Scan for the cell matching the given text and deliver its [X, Y] coordinate at center. 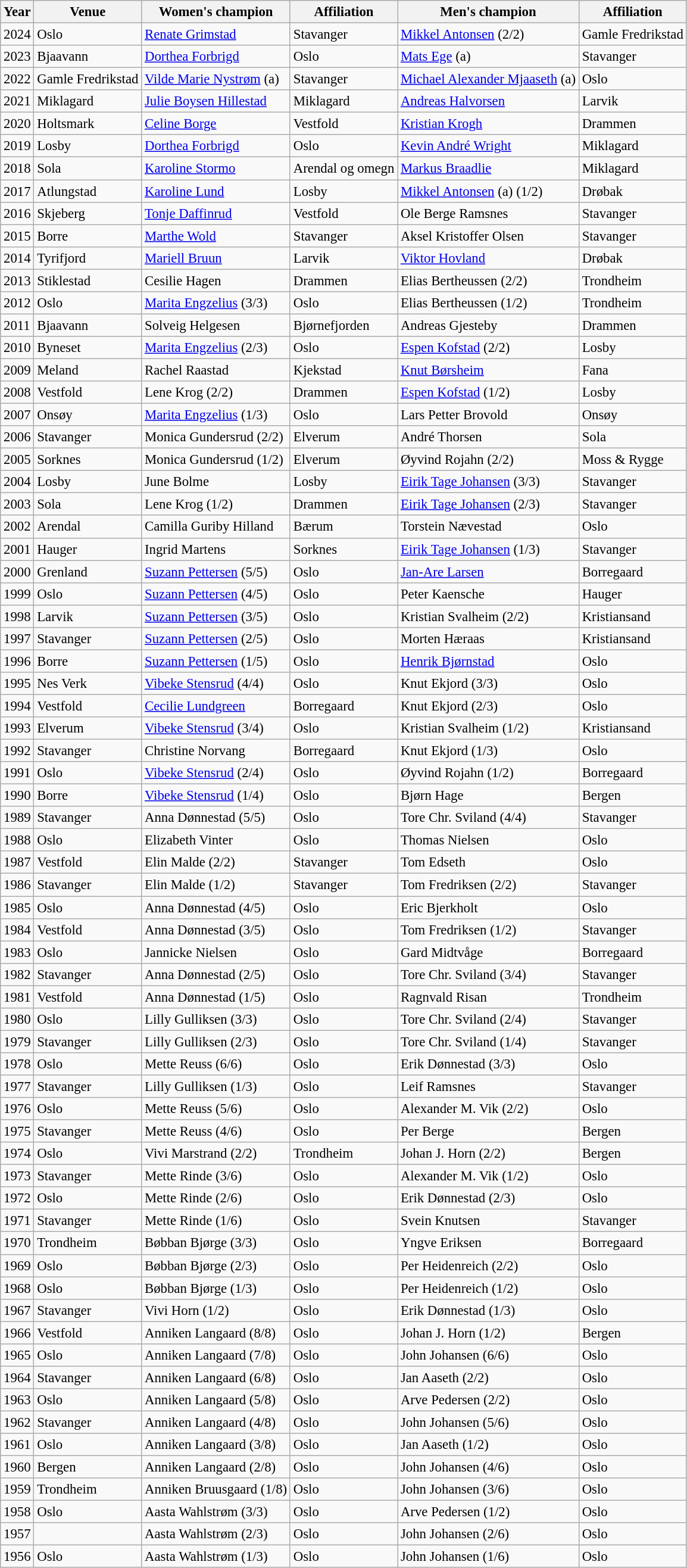
1975 [17, 1131]
Holtsmark [88, 124]
Bjørnefjorden [343, 325]
Mikkel Antonsen (a) (1/2) [488, 191]
2021 [17, 101]
Anna Dønnestad (3/5) [216, 930]
Julie Boysen Hillestad [216, 101]
Aasta Wahlstrøm (2/3) [216, 1534]
Suzann Pettersen (5/5) [216, 572]
1978 [17, 1064]
Kristian Krogh [488, 124]
Eirik Tage Johansen (3/3) [488, 482]
Andreas Gjesteby [488, 325]
2010 [17, 348]
Marthe Wold [216, 236]
Vibeke Stensrud (2/4) [216, 773]
John Johansen (1/6) [488, 1557]
Rachel Raastad [216, 370]
2016 [17, 213]
Kjekstad [343, 370]
Solveig Helgesen [216, 325]
Svein Knutsen [488, 1221]
1960 [17, 1467]
Suzann Pettersen (4/5) [216, 594]
Knut Ekjord (3/3) [488, 684]
John Johansen (5/6) [488, 1422]
1980 [17, 1020]
1991 [17, 773]
Tore Chr. Sviland (1/4) [488, 1042]
André Thorsen [488, 437]
Anniken Langaard (2/8) [216, 1467]
Anna Dønnestad (5/5) [216, 818]
Suzann Pettersen (3/5) [216, 616]
2008 [17, 392]
2018 [17, 169]
2001 [17, 549]
Lene Krog (2/2) [216, 392]
Karoline Stormo [216, 169]
Vibeke Stensrud (4/4) [216, 684]
1970 [17, 1243]
Arendal [88, 527]
Mette Rinde (1/6) [216, 1221]
Fana [632, 370]
Mariell Bruun [216, 258]
2005 [17, 460]
1966 [17, 1333]
Ingrid Martens [216, 549]
1999 [17, 594]
Per Heidenreich (1/2) [488, 1288]
1988 [17, 840]
Eric Bjerkholt [488, 908]
Kevin André Wright [488, 146]
Tom Fredriksen (1/2) [488, 930]
Anniken Langaard (3/8) [216, 1445]
Henrik Bjørnstad [488, 661]
Cecilie Lundgreen [216, 706]
2003 [17, 504]
Mette Reuss (5/6) [216, 1109]
1983 [17, 952]
Lilly Gulliksen (2/3) [216, 1042]
1996 [17, 661]
1964 [17, 1377]
1982 [17, 974]
1986 [17, 885]
1972 [17, 1198]
Mikkel Antonsen (2/2) [488, 35]
1987 [17, 863]
Knut Ekjord (1/3) [488, 751]
Espen Kofstad (2/2) [488, 348]
Jan-Are Larsen [488, 572]
Mette Rinde (2/6) [216, 1198]
Elizabeth Vinter [216, 840]
Anniken Langaard (7/8) [216, 1355]
1969 [17, 1265]
Eirik Tage Johansen (1/3) [488, 549]
Elin Malde (2/2) [216, 863]
Øyvind Rojahn (2/2) [488, 460]
1968 [17, 1288]
2009 [17, 370]
Yngve Eriksen [488, 1243]
Bjørn Hage [488, 796]
Marita Engzelius (3/3) [216, 303]
Erik Dønnestad (1/3) [488, 1310]
Mette Reuss (4/6) [216, 1131]
Women's champion [216, 12]
Arve Pedersen (1/2) [488, 1512]
Camilla Guriby Hilland [216, 527]
1962 [17, 1422]
1979 [17, 1042]
Meland [88, 370]
2007 [17, 415]
Tom Edseth [488, 863]
2014 [17, 258]
1994 [17, 706]
1989 [17, 818]
Alexander M. Vik (1/2) [488, 1176]
Anniken Langaard (6/8) [216, 1377]
Marita Engzelius (2/3) [216, 348]
Tore Chr. Sviland (4/4) [488, 818]
Elias Bertheussen (2/2) [488, 280]
2011 [17, 325]
Jan Aaseth (2/2) [488, 1377]
Torstein Nævestad [488, 527]
Monica Gundersrud (2/2) [216, 437]
1977 [17, 1086]
Byneset [88, 348]
1985 [17, 908]
Per Heidenreich (2/2) [488, 1265]
Aksel Kristoffer Olsen [488, 236]
Erik Dønnestad (3/3) [488, 1064]
1995 [17, 684]
1959 [17, 1489]
2013 [17, 280]
Bøbban Bjørge (1/3) [216, 1288]
2019 [17, 146]
Vilde Marie Nystrøm (a) [216, 79]
Knut Børsheim [488, 370]
Anniken Langaard (8/8) [216, 1333]
Tonje Daffinrud [216, 213]
Monica Gundersrud (1/2) [216, 460]
1967 [17, 1310]
Mette Rinde (3/6) [216, 1176]
Christine Norvang [216, 751]
Leif Ramsnes [488, 1086]
Lene Krog (1/2) [216, 504]
Renate Grimstad [216, 35]
Cesilie Hagen [216, 280]
Anniken Bruusgaard (1/8) [216, 1489]
John Johansen (6/6) [488, 1355]
Jan Aaseth (1/2) [488, 1445]
1958 [17, 1512]
Arve Pedersen (2/2) [488, 1400]
Alexander M. Vik (2/2) [488, 1109]
Anna Dønnestad (1/5) [216, 997]
Moss & Rygge [632, 460]
2000 [17, 572]
Viktor Hovland [488, 258]
2023 [17, 57]
1976 [17, 1109]
1965 [17, 1355]
1957 [17, 1534]
1961 [17, 1445]
John Johansen (2/6) [488, 1534]
Stiklestad [88, 280]
Tore Chr. Sviland (2/4) [488, 1020]
John Johansen (4/6) [488, 1467]
Per Berge [488, 1131]
1981 [17, 997]
2024 [17, 35]
Marita Engzelius (1/3) [216, 415]
1997 [17, 639]
Lars Petter Brovold [488, 415]
1963 [17, 1400]
Atlungstad [88, 191]
Aasta Wahlstrøm (3/3) [216, 1512]
Anniken Langaard (5/8) [216, 1400]
Suzann Pettersen (2/5) [216, 639]
1990 [17, 796]
2017 [17, 191]
Michael Alexander Mjaaseth (a) [488, 79]
Vibeke Stensrud (1/4) [216, 796]
Mats Ege (a) [488, 57]
2022 [17, 79]
Bøbban Bjørge (3/3) [216, 1243]
1956 [17, 1557]
Kristian Svalheim (2/2) [488, 616]
Elias Bertheussen (1/2) [488, 303]
2015 [17, 236]
Knut Ekjord (2/3) [488, 706]
Tore Chr. Sviland (3/4) [488, 974]
Year [17, 12]
1984 [17, 930]
Suzann Pettersen (1/5) [216, 661]
Johan J. Horn (1/2) [488, 1333]
Gard Midtvåge [488, 952]
1993 [17, 728]
Thomas Nielsen [488, 840]
Anna Dønnestad (4/5) [216, 908]
Aasta Wahlstrøm (1/3) [216, 1557]
Bærum [343, 527]
1992 [17, 751]
Celine Borge [216, 124]
2004 [17, 482]
2012 [17, 303]
Ole Berge Ramsnes [488, 213]
Skjeberg [88, 213]
Grenland [88, 572]
Erik Dønnestad (2/3) [488, 1198]
Bøbban Bjørge (2/3) [216, 1265]
Espen Kofstad (1/2) [488, 392]
Karoline Lund [216, 191]
June Bolme [216, 482]
Øyvind Rojahn (1/2) [488, 773]
Markus Braadlie [488, 169]
Vivi Horn (1/2) [216, 1310]
Tom Fredriksen (2/2) [488, 885]
1998 [17, 616]
Lilly Gulliksen (1/3) [216, 1086]
Arendal og omegn [343, 169]
Andreas Halvorsen [488, 101]
2002 [17, 527]
1971 [17, 1221]
Vibeke Stensrud (3/4) [216, 728]
Lilly Gulliksen (3/3) [216, 1020]
Morten Hæraas [488, 639]
Anniken Langaard (4/8) [216, 1422]
Eirik Tage Johansen (2/3) [488, 504]
2006 [17, 437]
Venue [88, 12]
2020 [17, 124]
Ragnvald Risan [488, 997]
1973 [17, 1176]
Jannicke Nielsen [216, 952]
Tyrifjord [88, 258]
Men's champion [488, 12]
John Johansen (3/6) [488, 1489]
Nes Verk [88, 684]
Johan J. Horn (2/2) [488, 1154]
Mette Reuss (6/6) [216, 1064]
1974 [17, 1154]
Vivi Marstrand (2/2) [216, 1154]
Anna Dønnestad (2/5) [216, 974]
Peter Kaensche [488, 594]
Elin Malde (1/2) [216, 885]
Kristian Svalheim (1/2) [488, 728]
